Capture the cell that displays the provided text and extract its [X, Y] central coordinate. 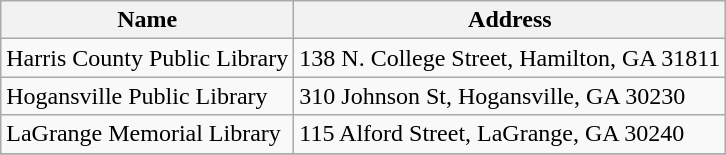
LaGrange Memorial Library [148, 134]
Hogansville Public Library [148, 96]
115 Alford Street, LaGrange, GA 30240 [510, 134]
310 Johnson St, Hogansville, GA 30230 [510, 96]
Harris County Public Library [148, 58]
Address [510, 20]
138 N. College Street, Hamilton, GA 31811 [510, 58]
Name [148, 20]
